Provide the [X, Y] coordinate of the cell's center where the given text is located.  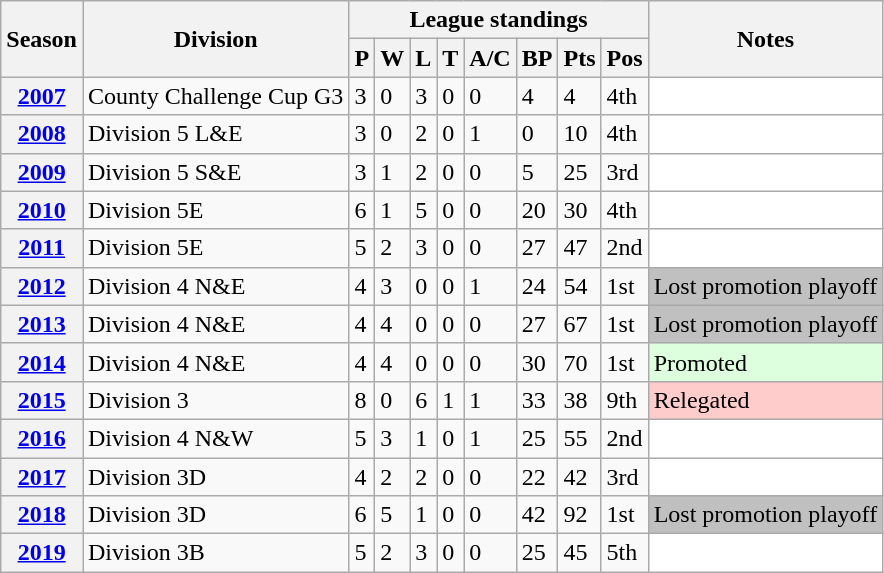
54 [580, 286]
2018 [42, 515]
2010 [42, 210]
2019 [42, 553]
9th [624, 400]
Division 3 [215, 400]
2016 [42, 438]
10 [580, 134]
BP [537, 58]
2017 [42, 477]
A/C [490, 58]
45 [580, 553]
8 [362, 400]
24 [537, 286]
Season [42, 39]
League standings [498, 20]
2013 [42, 324]
2007 [42, 96]
Notes [766, 39]
Division 5 S&E [215, 172]
2011 [42, 248]
W [392, 58]
2012 [42, 286]
47 [580, 248]
Pts [580, 58]
38 [580, 400]
2009 [42, 172]
L [424, 58]
Division 5 L&E [215, 134]
2014 [42, 362]
P [362, 58]
92 [580, 515]
Division 4 N&W [215, 438]
Pos [624, 58]
Promoted [766, 362]
Division 3B [215, 553]
70 [580, 362]
Division [215, 39]
20 [537, 210]
2015 [42, 400]
T [450, 58]
5th [624, 553]
2008 [42, 134]
Relegated [766, 400]
33 [537, 400]
55 [580, 438]
67 [580, 324]
22 [537, 477]
County Challenge Cup G3 [215, 96]
